Provide the (X, Y) coordinate of the cell's center where the given text is located.  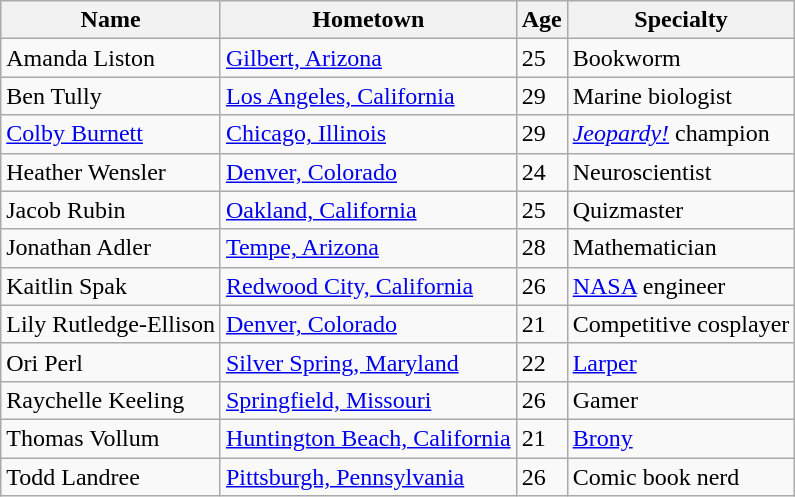
Heather Wensler (111, 172)
Neuroscientist (681, 172)
Redwood City, California (368, 286)
Mathematician (681, 248)
Chicago, Illinois (368, 134)
Springfield, Missouri (368, 400)
Gamer (681, 400)
Ori Perl (111, 362)
Specialty (681, 20)
28 (542, 248)
Ben Tully (111, 96)
Hometown (368, 20)
Huntington Beach, California (368, 438)
Lily Rutledge-Ellison (111, 324)
Quizmaster (681, 210)
Larper (681, 362)
Marine biologist (681, 96)
Los Angeles, California (368, 96)
Name (111, 20)
22 (542, 362)
Kaitlin Spak (111, 286)
Thomas Vollum (111, 438)
Jacob Rubin (111, 210)
Pittsburgh, Pennsylvania (368, 477)
Todd Landree (111, 477)
Raychelle Keeling (111, 400)
Brony (681, 438)
Colby Burnett (111, 134)
Comic book nerd (681, 477)
Amanda Liston (111, 58)
Oakland, California (368, 210)
Age (542, 20)
NASA engineer (681, 286)
Jeopardy! champion (681, 134)
Competitive cosplayer (681, 324)
Tempe, Arizona (368, 248)
Silver Spring, Maryland (368, 362)
Gilbert, Arizona (368, 58)
Bookworm (681, 58)
Jonathan Adler (111, 248)
24 (542, 172)
